Provide the (x, y) coordinate of the cell's center where the given text is located.  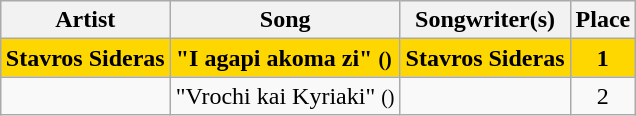
Artist (85, 20)
Place (603, 20)
Songwriter(s) (485, 20)
2 (603, 96)
"I agapi akoma zi" () (285, 58)
Song (285, 20)
1 (603, 58)
"Vrochi kai Kyriaki" () (285, 96)
